Provide the [X, Y] coordinate of the cell's center where the given text is located.  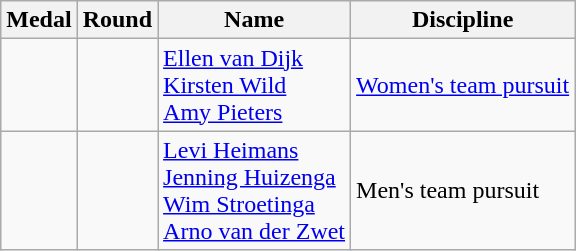
Women's team pursuit [463, 85]
Name [254, 20]
Discipline [463, 20]
Men's team pursuit [463, 190]
Ellen van DijkKirsten WildAmy Pieters [254, 85]
Round [117, 20]
Medal [39, 20]
Levi HeimansJenning HuizengaWim StroetingaArno van der Zwet [254, 190]
